Return the (X, Y) coordinate for the center point of the cell that contains the specified text.  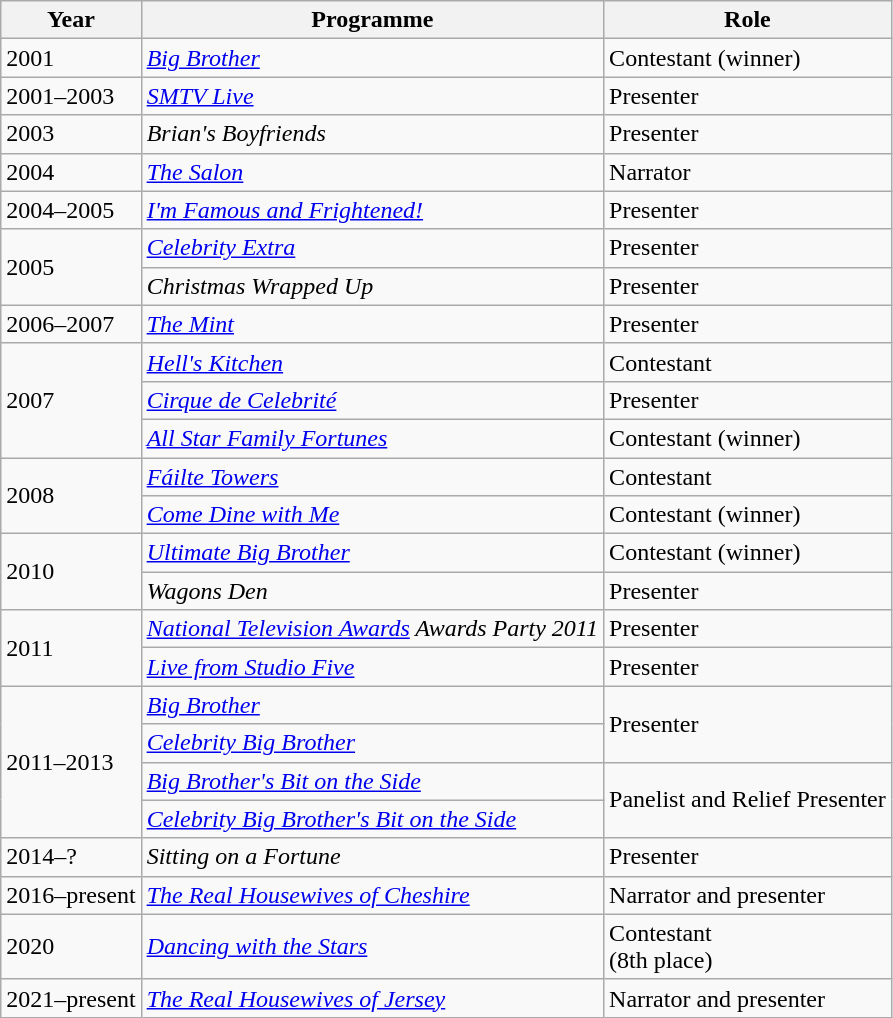
Role (748, 20)
Fáilte Towers (372, 477)
Live from Studio Five (372, 667)
2003 (71, 134)
Cirque de Celebrité (372, 400)
2008 (71, 496)
2001 (71, 58)
Celebrity Extra (372, 248)
2016–present (71, 895)
2011 (71, 648)
2001–2003 (71, 96)
2007 (71, 400)
The Mint (372, 324)
The Salon (372, 172)
Come Dine with Me (372, 515)
Celebrity Big Brother (372, 743)
Narrator (748, 172)
Dancing with the Stars (372, 946)
SMTV Live (372, 96)
I'm Famous and Frightened! (372, 210)
All Star Family Fortunes (372, 438)
2004–2005 (71, 210)
Sitting on a Fortune (372, 857)
2011–2013 (71, 762)
Year (71, 20)
Wagons Den (372, 591)
2010 (71, 572)
2006–2007 (71, 324)
2021–present (71, 998)
Hell's Kitchen (372, 362)
Christmas Wrapped Up (372, 286)
The Real Housewives of Cheshire (372, 895)
Panelist and Relief Presenter (748, 800)
Programme (372, 20)
Ultimate Big Brother (372, 553)
Contestant(8th place) (748, 946)
2014–? (71, 857)
2004 (71, 172)
Big Brother's Bit on the Side (372, 781)
Brian's Boyfriends (372, 134)
Celebrity Big Brother's Bit on the Side (372, 819)
2005 (71, 267)
National Television Awards Awards Party 2011 (372, 629)
The Real Housewives of Jersey (372, 998)
2020 (71, 946)
